Detect which cell encompasses the target text, then output its (x, y) center coordinate. 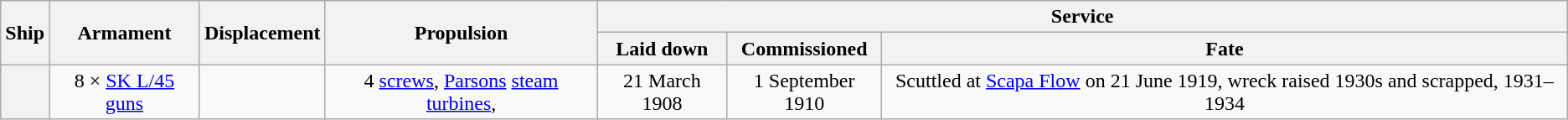
Propulsion (461, 33)
8 × SK L/45 guns (125, 92)
Fate (1225, 49)
Ship (25, 33)
Displacement (262, 33)
Commissioned (804, 49)
Laid down (662, 49)
Armament (125, 33)
21 March 1908 (662, 92)
1 September 1910 (804, 92)
Service (1082, 17)
4 screws, Parsons steam turbines, (461, 92)
Scuttled at Scapa Flow on 21 June 1919, wreck raised 1930s and scrapped, 1931–1934 (1225, 92)
